Return the (x, y) coordinate for the center point of the cell that contains the specified text.  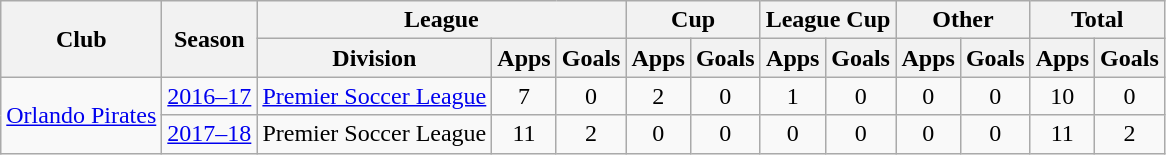
2016–17 (210, 96)
Club (82, 39)
Orlando Pirates (82, 115)
2017–18 (210, 134)
1 (792, 96)
Division (374, 58)
Cup (693, 20)
League Cup (828, 20)
10 (1062, 96)
Total (1097, 20)
Other (963, 20)
League (442, 20)
Season (210, 39)
7 (524, 96)
